Return [X, Y] of the center of cell containing provided text 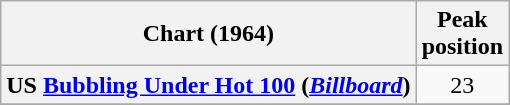
Peak position [462, 34]
Chart (1964) [208, 34]
US Bubbling Under Hot 100 (Billboard) [208, 85]
23 [462, 85]
